Pinpoint the cell where the given text exists, returning its [X, Y] midpoint coordinate. 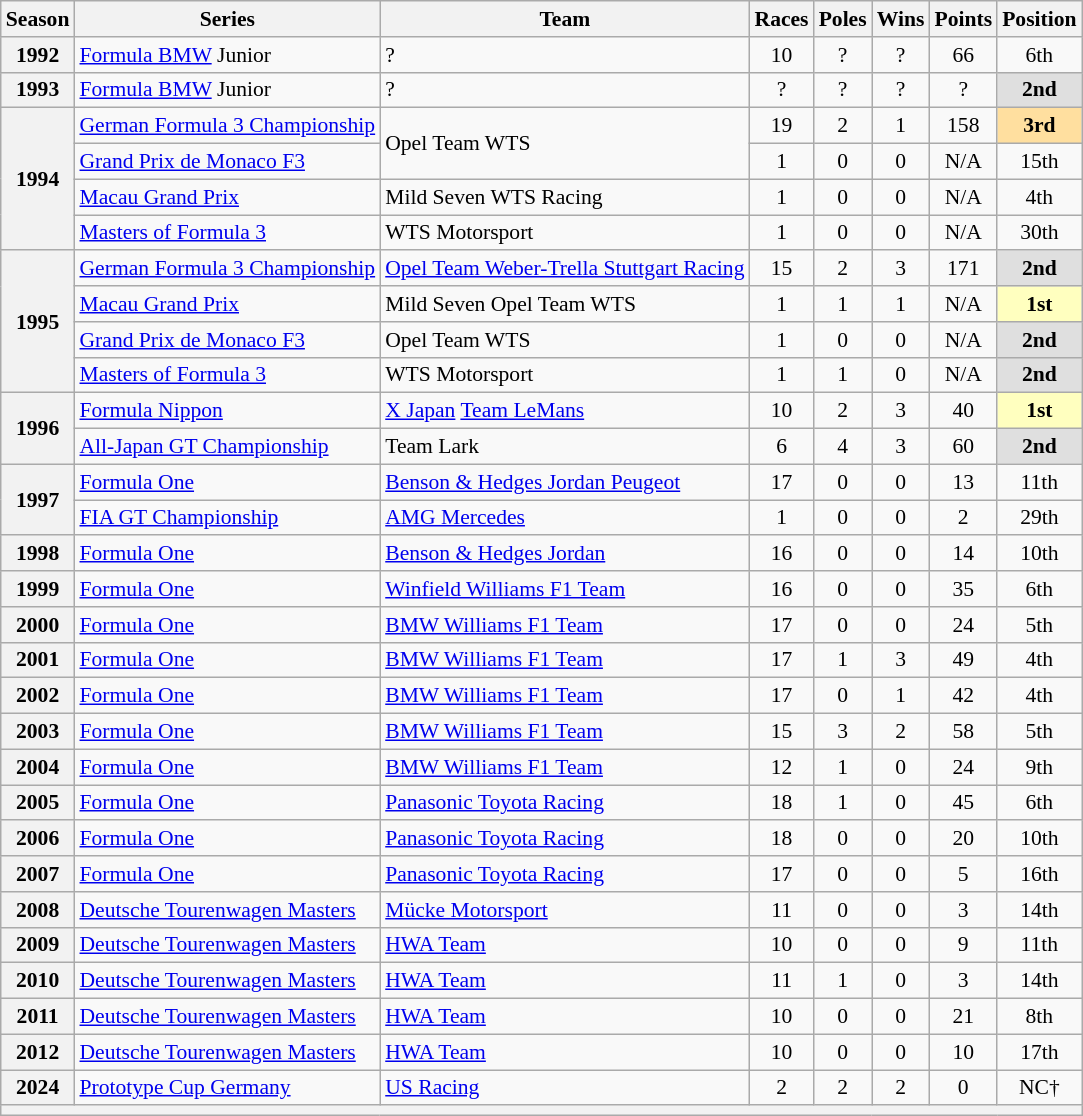
1999 [38, 589]
49 [963, 660]
2001 [38, 660]
AMG Mercedes [564, 518]
171 [963, 269]
9 [963, 945]
5 [963, 874]
1997 [38, 500]
1995 [38, 322]
35 [963, 589]
21 [963, 1017]
Benson & Hedges Jordan Peugeot [564, 482]
40 [963, 411]
45 [963, 803]
2002 [38, 696]
X Japan Team LeMans [564, 411]
2010 [38, 981]
15th [1039, 162]
2007 [38, 874]
Poles [843, 19]
2012 [38, 1052]
Season [38, 19]
Winfield Williams F1 Team [564, 589]
Opel Team Weber-Trella Stuttgart Racing [564, 269]
30th [1039, 233]
NC† [1039, 1088]
12 [782, 767]
158 [963, 126]
19 [782, 126]
2024 [38, 1088]
14 [963, 554]
1993 [38, 90]
2003 [38, 732]
4 [843, 447]
Mild Seven WTS Racing [564, 197]
Prototype Cup Germany [227, 1088]
16th [1039, 874]
Points [963, 19]
13 [963, 482]
1998 [38, 554]
42 [963, 696]
Series [227, 19]
Wins [901, 19]
Team [564, 19]
Position [1039, 19]
3rd [1039, 126]
20 [963, 839]
Team Lark [564, 447]
Races [782, 19]
US Racing [564, 1088]
Formula Nippon [227, 411]
9th [1039, 767]
1996 [38, 428]
17th [1039, 1052]
All-Japan GT Championship [227, 447]
6 [782, 447]
2006 [38, 839]
2011 [38, 1017]
1992 [38, 55]
2000 [38, 625]
2009 [38, 945]
8th [1039, 1017]
2004 [38, 767]
Benson & Hedges Jordan [564, 554]
FIA GT Championship [227, 518]
Mild Seven Opel Team WTS [564, 304]
1994 [38, 179]
66 [963, 55]
2008 [38, 910]
2005 [38, 803]
Mücke Motorsport [564, 910]
29th [1039, 518]
60 [963, 447]
58 [963, 732]
